For the text-containing cell, return its midpoint in [X, Y] coordinate format. 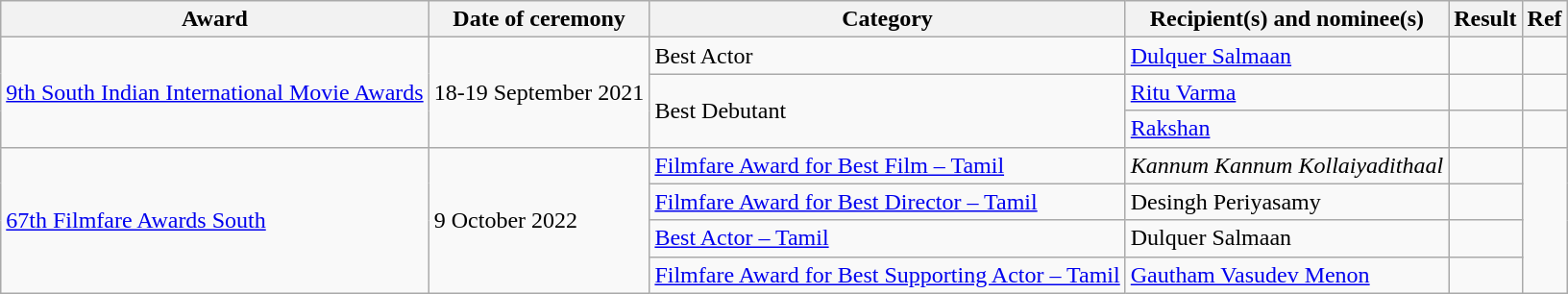
Recipient(s) and nominee(s) [1286, 19]
Best Actor [888, 56]
Rakshan [1286, 129]
Filmfare Award for Best Film – Tamil [888, 165]
18-19 September 2021 [539, 92]
Best Actor – Tamil [888, 238]
9th South Indian International Movie Awards [215, 92]
Desingh Periyasamy [1286, 202]
9 October 2022 [539, 220]
Ref [1545, 19]
Category [888, 19]
Ritu Varma [1286, 92]
Gautham Vasudev Menon [1286, 275]
Date of ceremony [539, 19]
Filmfare Award for Best Supporting Actor – Tamil [888, 275]
Best Debutant [888, 110]
Filmfare Award for Best Director – Tamil [888, 202]
Award [215, 19]
Kannum Kannum Kollaiyadithaal [1286, 165]
67th Filmfare Awards South [215, 220]
Result [1485, 19]
